Output the (x, y) coordinate of the center of the cell containing the given text.  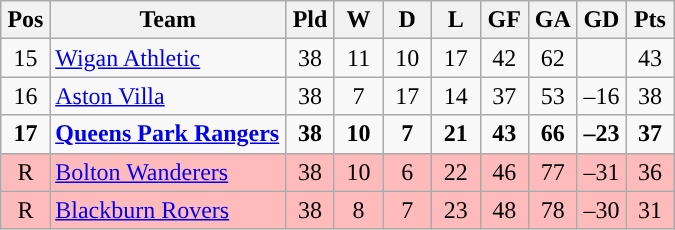
22 (456, 172)
42 (504, 58)
14 (456, 96)
53 (554, 96)
Blackburn Rovers (168, 210)
Bolton Wanderers (168, 172)
L (456, 20)
46 (504, 172)
Pts (650, 20)
6 (408, 172)
36 (650, 172)
Team (168, 20)
GF (504, 20)
23 (456, 210)
–30 (602, 210)
16 (26, 96)
–16 (602, 96)
48 (504, 210)
Queens Park Rangers (168, 134)
21 (456, 134)
D (408, 20)
W (358, 20)
Pos (26, 20)
Wigan Athletic (168, 58)
66 (554, 134)
GA (554, 20)
GD (602, 20)
Pld (310, 20)
78 (554, 210)
11 (358, 58)
15 (26, 58)
–23 (602, 134)
–31 (602, 172)
Aston Villa (168, 96)
8 (358, 210)
62 (554, 58)
77 (554, 172)
31 (650, 210)
